Extract the (x, y) coordinate from the center of the cell holding the provided text.  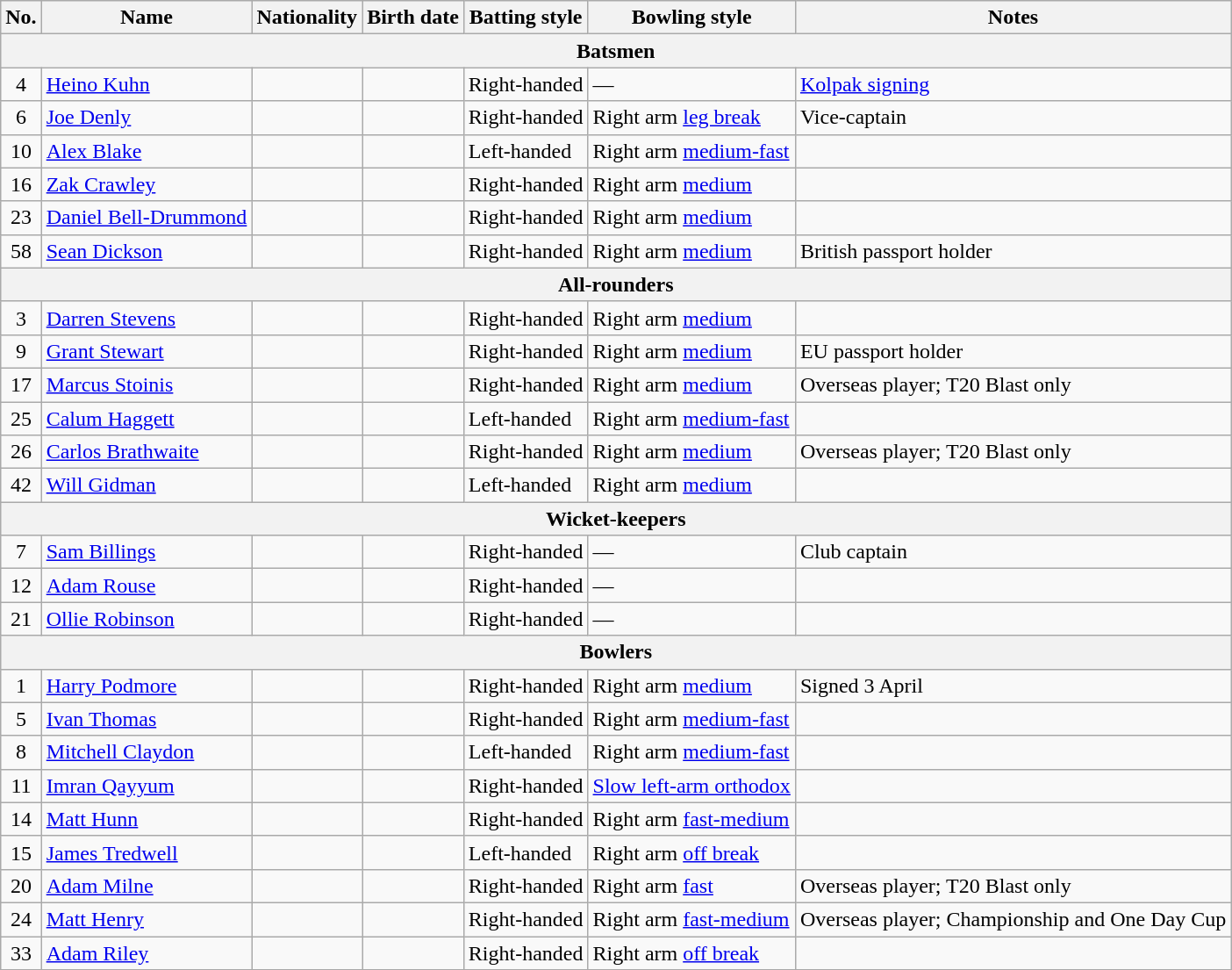
Carlos Brathwaite (147, 452)
6 (21, 118)
Matt Hunn (147, 819)
42 (21, 485)
21 (21, 619)
33 (21, 952)
Birth date (413, 18)
Ollie Robinson (147, 619)
Heino Kuhn (147, 84)
Adam Rouse (147, 586)
26 (21, 452)
Imran Qayyum (147, 786)
4 (21, 84)
Alex Blake (147, 151)
1 (21, 686)
All-rounders (616, 284)
Will Gidman (147, 485)
Darren Stevens (147, 318)
15 (21, 852)
Notes (1013, 18)
Batting style (526, 18)
8 (21, 752)
Matt Henry (147, 919)
Mitchell Claydon (147, 752)
20 (21, 886)
10 (21, 151)
Club captain (1013, 552)
Kolpak signing (1013, 84)
EU passport holder (1013, 351)
Slow left-arm orthodox (691, 786)
Joe Denly (147, 118)
16 (21, 184)
Harry Podmore (147, 686)
Adam Milne (147, 886)
Calum Haggett (147, 419)
58 (21, 251)
Grant Stewart (147, 351)
Marcus Stoinis (147, 384)
24 (21, 919)
9 (21, 351)
No. (21, 18)
Bowlers (616, 652)
Zak Crawley (147, 184)
Vice-captain (1013, 118)
Overseas player; Championship and One Day Cup (1013, 919)
Daniel Bell-Drummond (147, 218)
Adam Riley (147, 952)
Ivan Thomas (147, 719)
James Tredwell (147, 852)
Name (147, 18)
5 (21, 719)
17 (21, 384)
Nationality (307, 18)
3 (21, 318)
Bowling style (691, 18)
Sean Dickson (147, 251)
Sam Billings (147, 552)
14 (21, 819)
25 (21, 419)
7 (21, 552)
23 (21, 218)
Right arm fast (691, 886)
British passport holder (1013, 251)
12 (21, 586)
11 (21, 786)
Batsmen (616, 51)
Wicket-keepers (616, 519)
Signed 3 April (1013, 686)
Right arm leg break (691, 118)
